Find where the given text appears and provide that cell's center as (X, Y) coordinate. 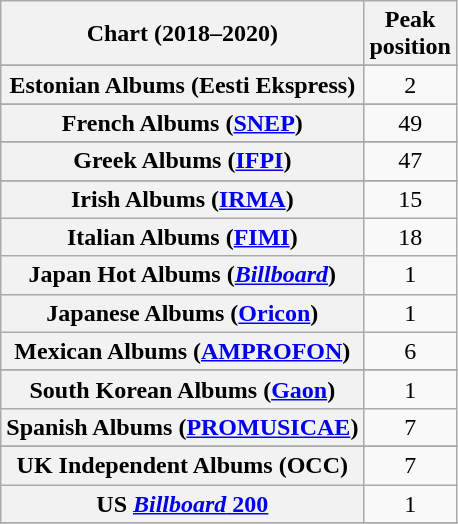
Italian Albums (FIMI) (182, 237)
Chart (2018–2020) (182, 34)
Mexican Albums (AMPROFON) (182, 351)
US Billboard 200 (182, 503)
Spanish Albums (PROMUSICAE) (182, 427)
6 (410, 351)
Greek Albums (IFPI) (182, 161)
Japanese Albums (Oricon) (182, 313)
15 (410, 199)
18 (410, 237)
UK Independent Albums (OCC) (182, 465)
Estonian Albums (Eesti Ekspress) (182, 85)
Peakposition (410, 34)
South Korean Albums (Gaon) (182, 389)
Irish Albums (IRMA) (182, 199)
49 (410, 123)
2 (410, 85)
Japan Hot Albums (Billboard) (182, 275)
47 (410, 161)
French Albums (SNEP) (182, 123)
